Find where the given text appears and provide that cell's center as [X, Y] coordinate. 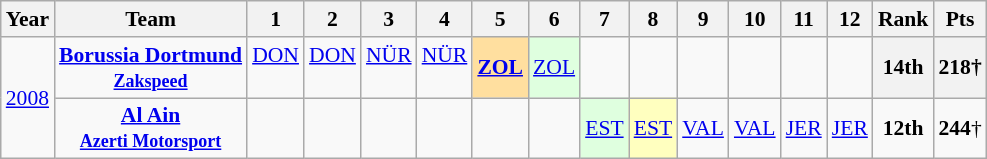
8 [654, 19]
6 [554, 19]
3 [389, 19]
Team [150, 19]
2008 [28, 98]
Al AinAzerti Motorsport [150, 128]
Borussia DortmundZakspeed [150, 68]
9 [703, 19]
12 [850, 19]
Pts [960, 19]
1 [276, 19]
244† [960, 128]
10 [755, 19]
218† [960, 68]
11 [804, 19]
Rank [904, 19]
2 [332, 19]
Year [28, 19]
4 [445, 19]
14th [904, 68]
12th [904, 128]
7 [604, 19]
5 [500, 19]
